Search for the cell housing the specified text and yield its [x, y] center coordinate. 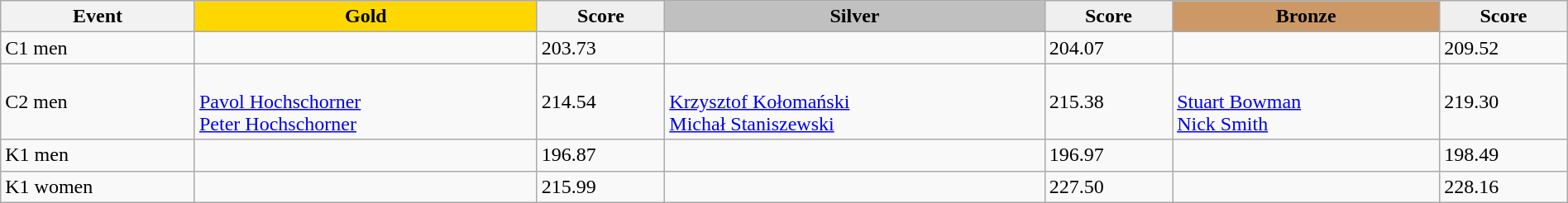
Pavol HochschornerPeter Hochschorner [366, 101]
227.50 [1108, 186]
Krzysztof KołomańskiMichał Staniszewski [855, 101]
K1 women [98, 186]
198.49 [1503, 155]
Gold [366, 17]
204.07 [1108, 48]
Event [98, 17]
215.38 [1108, 101]
196.87 [600, 155]
214.54 [600, 101]
228.16 [1503, 186]
Silver [855, 17]
209.52 [1503, 48]
196.97 [1108, 155]
C1 men [98, 48]
215.99 [600, 186]
C2 men [98, 101]
K1 men [98, 155]
Stuart BowmanNick Smith [1307, 101]
203.73 [600, 48]
219.30 [1503, 101]
Bronze [1307, 17]
